Search for the cell housing the specified text and yield its (X, Y) center coordinate. 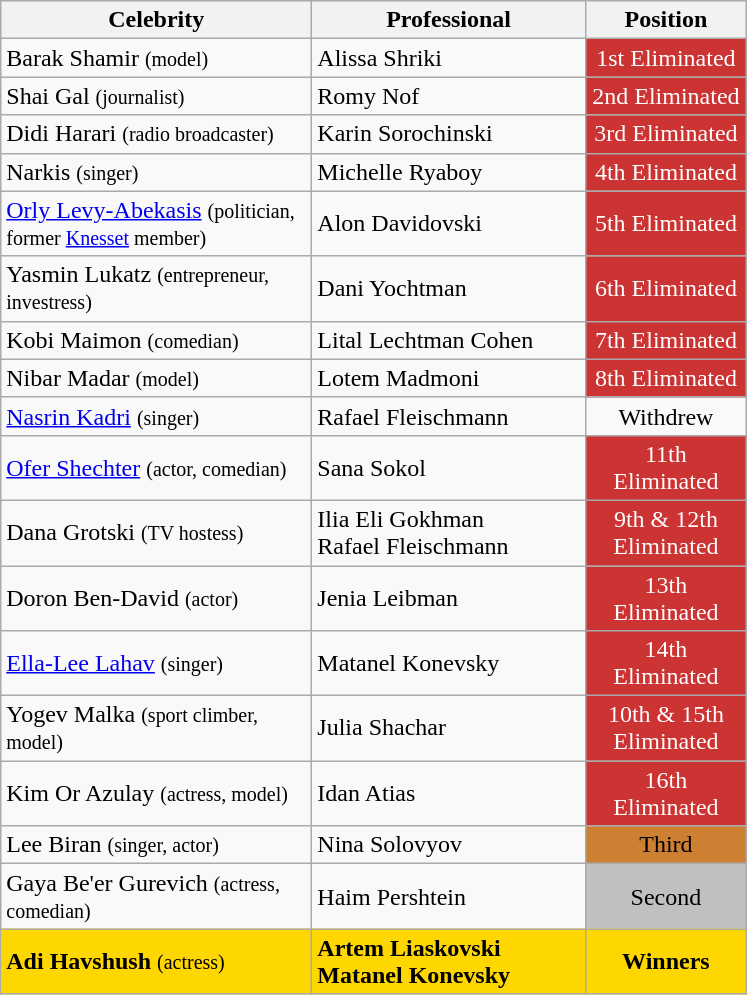
Romy Nof (449, 96)
Lotem Madmoni (449, 378)
7th Eliminated (666, 340)
Artem LiaskovskiMatanel Konevsky (449, 962)
Position (666, 20)
Julia Shachar (449, 728)
Lital Lechtman Cohen (449, 340)
8th Eliminated (666, 378)
Celebrity (156, 20)
Idan Atias (449, 794)
Ella-Lee Lahav (singer) (156, 664)
Yogev Malka (sport climber, model) (156, 728)
Haim Pershtein (449, 896)
Second (666, 896)
Orly Levy-Abekasis (politician, former Knesset member) (156, 224)
Lee Biran (singer, actor) (156, 845)
Gaya Be'er Gurevich (actress, comedian) (156, 896)
10th & 15th Eliminated (666, 728)
Rafael Fleischmann (449, 416)
Adi Havshush (actress) (156, 962)
Barak Shamir (model) (156, 58)
Ofer Shechter (actor, comedian) (156, 468)
Alon Davidovski (449, 224)
Nasrin Kadri (singer) (156, 416)
Professional (449, 20)
3rd Eliminated (666, 134)
Yasmin Lukatz (entrepreneur, investress) (156, 288)
11th Eliminated (666, 468)
2nd Eliminated (666, 96)
Nibar Madar (model) (156, 378)
Alissa Shriki (449, 58)
Dana Grotski (TV hostess) (156, 532)
Kim Or Azulay (actress, model) (156, 794)
Dani Yochtman (449, 288)
6th Eliminated (666, 288)
Jenia Leibman (449, 598)
5th Eliminated (666, 224)
Winners (666, 962)
Withdrew (666, 416)
Ilia Eli GokhmanRafael Fleischmann (449, 532)
Sana Sokol (449, 468)
Doron Ben-David (actor) (156, 598)
Karin Sorochinski (449, 134)
Didi Harari (radio broadcaster) (156, 134)
9th & 12th Eliminated (666, 532)
Matanel Konevsky (449, 664)
Third (666, 845)
13th Eliminated (666, 598)
Nina Solovyov (449, 845)
Shai Gal (journalist) (156, 96)
1st Eliminated (666, 58)
Michelle Ryaboy (449, 172)
14th Eliminated (666, 664)
16th Eliminated (666, 794)
4th Eliminated (666, 172)
Kobi Maimon (comedian) (156, 340)
Narkis (singer) (156, 172)
